For the text-containing cell, return its midpoint in [x, y] coordinate format. 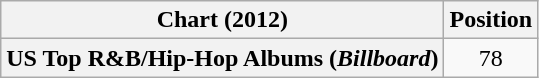
Position [491, 20]
US Top R&B/Hip-Hop Albums (Billboard) [222, 58]
Chart (2012) [222, 20]
78 [491, 58]
